Provide the (x, y) coordinate of the cell's center where the given text is located.  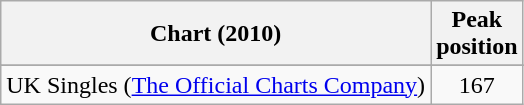
167 (477, 85)
Chart (2010) (216, 34)
Peakposition (477, 34)
UK Singles (The Official Charts Company) (216, 85)
